Return [x, y] of the center of cell containing provided text 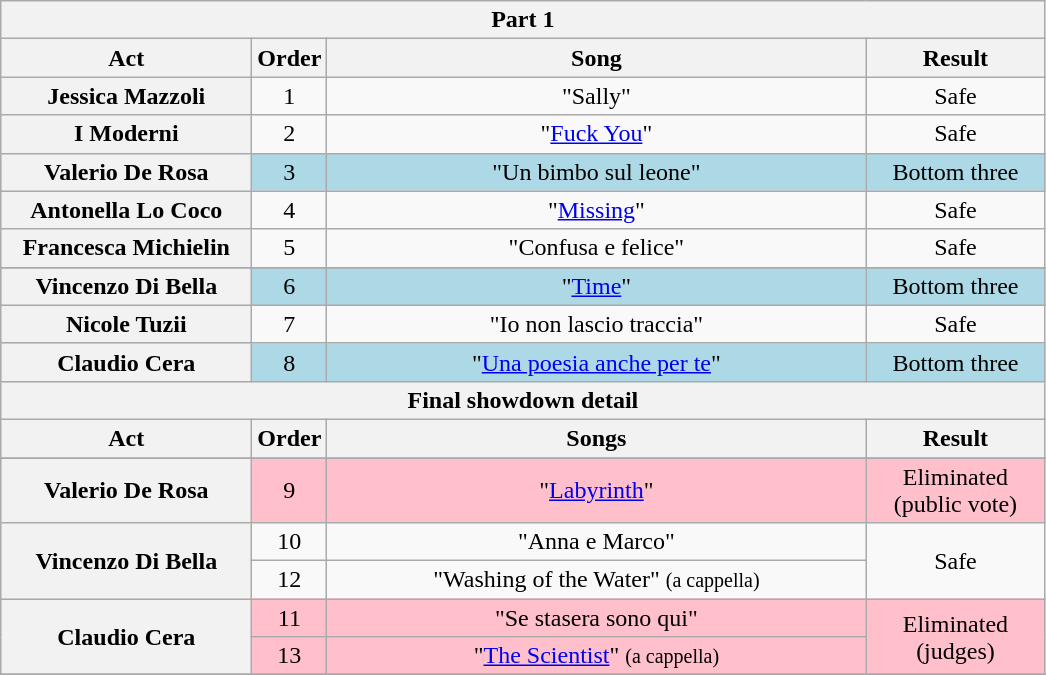
"Washing of the Water" (a cappella) [596, 580]
11 [290, 618]
6 [290, 286]
"Io non lascio traccia" [596, 324]
1 [290, 96]
"Time" [596, 286]
Part 1 [523, 20]
"Anna e Marco" [596, 542]
8 [290, 362]
Antonella Lo Coco [126, 210]
Eliminated(judges) [956, 637]
Eliminated(public vote) [956, 490]
"Sally" [596, 96]
"The Scientist" (a cappella) [596, 656]
Songs [596, 438]
"Confusa e felice" [596, 248]
"Fuck You" [596, 134]
"Missing" [596, 210]
2 [290, 134]
7 [290, 324]
9 [290, 490]
"Un bimbo sul leone" [596, 172]
"Una poesia anche per te" [596, 362]
Francesca Michielin [126, 248]
4 [290, 210]
5 [290, 248]
13 [290, 656]
10 [290, 542]
Jessica Mazzoli [126, 96]
Final showdown detail [523, 400]
3 [290, 172]
12 [290, 580]
I Moderni [126, 134]
Nicole Tuzii [126, 324]
"Se stasera sono qui" [596, 618]
Song [596, 58]
"Labyrinth" [596, 490]
